Detect which cell encompasses the target text, then output its (x, y) center coordinate. 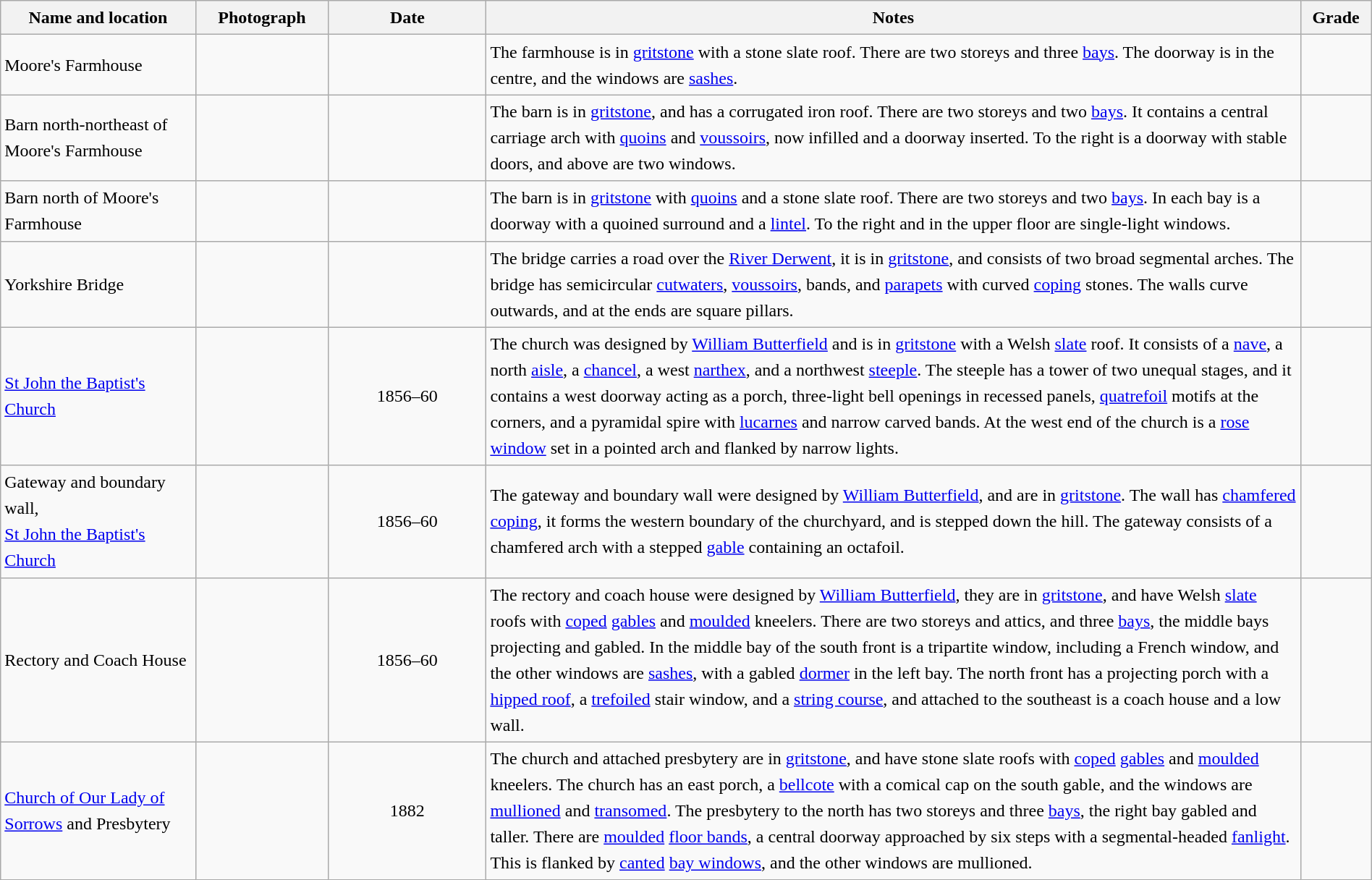
Name and location (98, 17)
1882 (407, 811)
Rectory and Coach House (98, 660)
Church of Our Lady of Sorrows and Presbytery (98, 811)
Gateway and boundary wall,St John the Baptist's Church (98, 521)
Barn north-northeast of Moore's Farmhouse (98, 137)
Barn north of Moore's Farmhouse (98, 211)
Photograph (262, 17)
Yorkshire Bridge (98, 284)
Grade (1336, 17)
Notes (893, 17)
Date (407, 17)
Moore's Farmhouse (98, 65)
St John the Baptist's Church (98, 397)
